Locate the cell with the specified text and output its [X, Y] center coordinate. 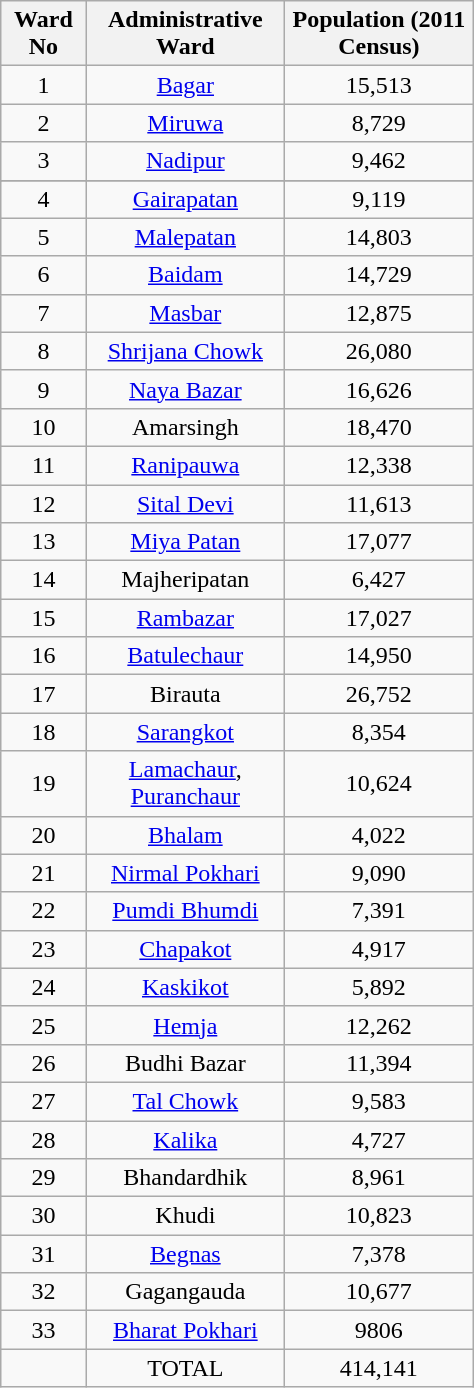
Bharat Pokhari [185, 1330]
18 [44, 732]
4,917 [380, 949]
9 [44, 389]
Kaskikot [185, 987]
Rambazar [185, 618]
TOTAL [185, 1368]
Birauta [185, 694]
5,892 [380, 987]
11,613 [380, 503]
12,262 [380, 1025]
12,338 [380, 465]
17,027 [380, 618]
Administrative Ward [185, 34]
10 [44, 427]
Batulechaur [185, 656]
Malepatan [185, 237]
Chapakot [185, 949]
Amarsingh [185, 427]
11 [44, 465]
Naya Bazar [185, 389]
14,803 [380, 237]
Kalika [185, 1139]
31 [44, 1254]
Khudi [185, 1216]
8 [44, 351]
Miya Patan [185, 542]
14 [44, 580]
15,513 [380, 85]
20 [44, 835]
Bhandardhik [185, 1178]
Ward No [44, 34]
Budhi Bazar [185, 1063]
7,391 [380, 911]
33 [44, 1330]
Hemja [185, 1025]
24 [44, 987]
10,677 [380, 1292]
Shrijana Chowk [185, 351]
13 [44, 542]
3 [44, 161]
18,470 [380, 427]
4 [44, 199]
9,583 [380, 1101]
26,752 [380, 694]
Bagar [185, 85]
8,354 [380, 732]
14,950 [380, 656]
9,462 [380, 161]
7 [44, 313]
25 [44, 1025]
Gagangauda [185, 1292]
15 [44, 618]
Sarangkot [185, 732]
32 [44, 1292]
Lamachaur, Puranchaur [185, 784]
Bhalam [185, 835]
17,077 [380, 542]
Pumdi Bhumdi [185, 911]
11,394 [380, 1063]
6 [44, 275]
26 [44, 1063]
9,090 [380, 873]
9,119 [380, 199]
Population (2011 Census) [380, 34]
Sital Devi [185, 503]
7,378 [380, 1254]
2 [44, 123]
6,427 [380, 580]
8,729 [380, 123]
1 [44, 85]
12,875 [380, 313]
Majheripatan [185, 580]
14,729 [380, 275]
Tal Chowk [185, 1101]
Ranipauwa [185, 465]
Begnas [185, 1254]
29 [44, 1178]
10,823 [380, 1216]
26,080 [380, 351]
414,141 [380, 1368]
4,727 [380, 1139]
16,626 [380, 389]
16 [44, 656]
Nadipur [185, 161]
21 [44, 873]
30 [44, 1216]
Gairapatan [185, 199]
Masbar [185, 313]
Baidam [185, 275]
27 [44, 1101]
17 [44, 694]
23 [44, 949]
19 [44, 784]
4,022 [380, 835]
10,624 [380, 784]
12 [44, 503]
8,961 [380, 1178]
22 [44, 911]
Miruwa [185, 123]
28 [44, 1139]
9806 [380, 1330]
Nirmal Pokhari [185, 873]
5 [44, 237]
